Return [X, Y] of the center of cell containing provided text 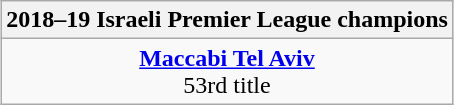
Maccabi Tel Aviv53rd title [228, 72]
2018–19 Israeli Premier League champions [228, 20]
